Scan for the cell matching the given text and deliver its (x, y) coordinate at center. 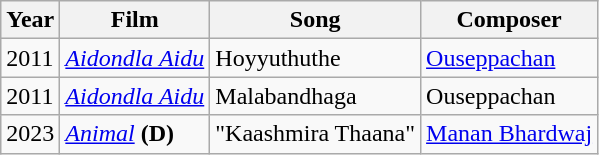
"Kaashmira Thaana" (316, 134)
Manan Bhardwaj (510, 134)
Film (135, 20)
Animal (D) (135, 134)
2023 (30, 134)
Year (30, 20)
Malabandhaga (316, 96)
Composer (510, 20)
Song (316, 20)
Hoyyuthuthe (316, 58)
